Determine the (x, y) coordinate at the center of the cell enclosing the given text.  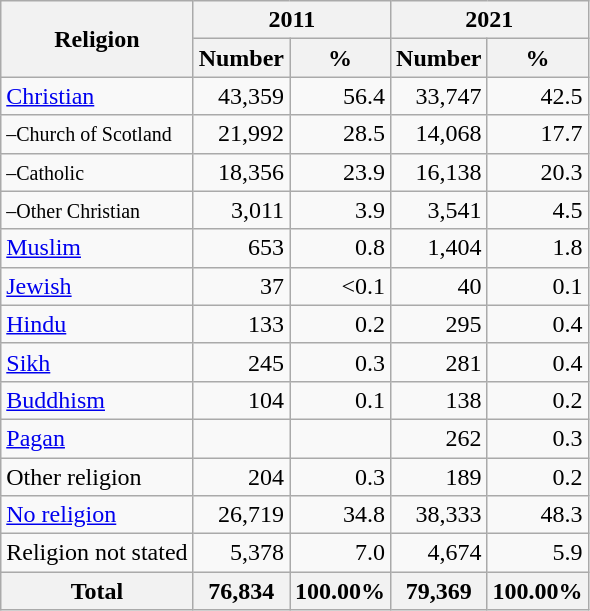
56.4 (340, 96)
5,378 (241, 553)
14,068 (439, 134)
4.5 (538, 210)
2011 (292, 20)
7.0 (340, 553)
43,359 (241, 96)
204 (241, 477)
245 (241, 362)
37 (241, 286)
Christian (97, 96)
3.9 (340, 210)
34.8 (340, 515)
18,356 (241, 172)
26,719 (241, 515)
21,992 (241, 134)
0.8 (340, 248)
–Church of Scotland (97, 134)
23.9 (340, 172)
262 (439, 438)
Buddhism (97, 400)
133 (241, 324)
20.3 (538, 172)
2021 (490, 20)
Religion not stated (97, 553)
653 (241, 248)
1.8 (538, 248)
3,011 (241, 210)
33,747 (439, 96)
3,541 (439, 210)
–Other Christian (97, 210)
Sikh (97, 362)
42.5 (538, 96)
Muslim (97, 248)
<0.1 (340, 286)
38,333 (439, 515)
Other religion (97, 477)
1,404 (439, 248)
–Catholic (97, 172)
Pagan (97, 438)
48.3 (538, 515)
28.5 (340, 134)
40 (439, 286)
Hindu (97, 324)
Total (97, 591)
4,674 (439, 553)
5.9 (538, 553)
138 (439, 400)
Religion (97, 39)
16,138 (439, 172)
295 (439, 324)
281 (439, 362)
Jewish (97, 286)
104 (241, 400)
79,369 (439, 591)
No religion (97, 515)
76,834 (241, 591)
189 (439, 477)
17.7 (538, 134)
